Find where the given text appears and provide that cell's center as (X, Y) coordinate. 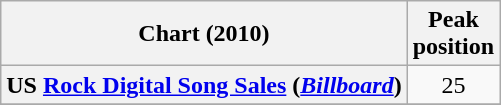
Peak position (453, 34)
US Rock Digital Song Sales (Billboard) (204, 85)
Chart (2010) (204, 34)
25 (453, 85)
